Search for the cell housing the specified text and yield its [x, y] center coordinate. 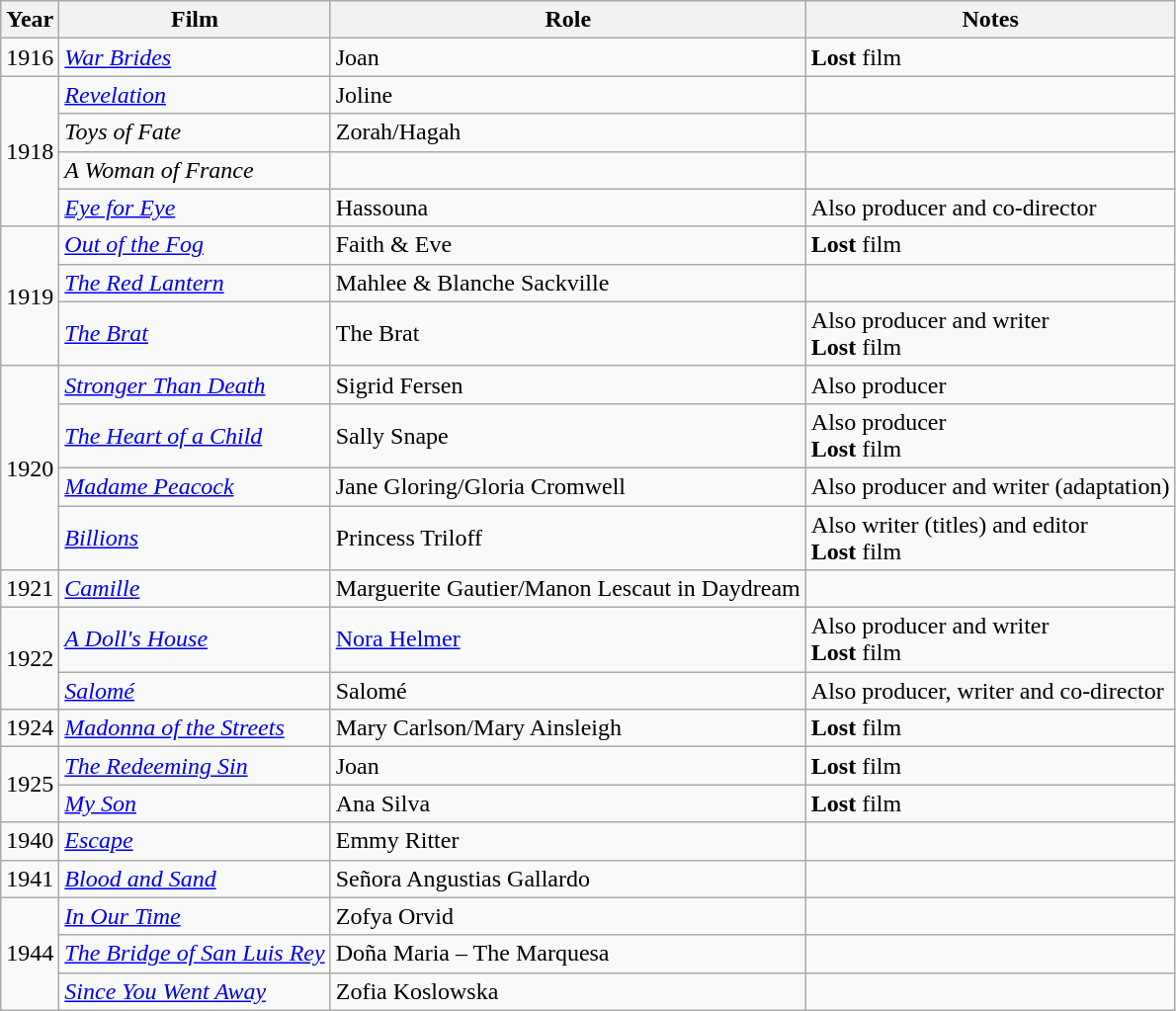
1918 [30, 151]
Madonna of the Streets [195, 728]
Sigrid Fersen [567, 384]
Also writer (titles) and editorLost film [990, 538]
1941 [30, 879]
Sally Snape [567, 435]
Eye for Eye [195, 208]
Nora Helmer [567, 640]
Camille [195, 589]
Marguerite Gautier/Manon Lescaut in Daydream [567, 589]
War Brides [195, 57]
Mary Carlson/Mary Ainsleigh [567, 728]
1921 [30, 589]
Also producer [990, 384]
Escape [195, 841]
Doña Maria – The Marquesa [567, 954]
The Bridge of San Luis Rey [195, 954]
Film [195, 20]
Ana Silva [567, 803]
Zofya Orvid [567, 916]
1924 [30, 728]
1919 [30, 296]
Notes [990, 20]
Faith & Eve [567, 245]
A Woman of France [195, 170]
The Heart of a Child [195, 435]
1922 [30, 658]
Since You Went Away [195, 991]
Also producer, writer and co-director [990, 691]
Billions [195, 538]
1920 [30, 467]
Princess Triloff [567, 538]
In Our Time [195, 916]
The Red Lantern [195, 283]
Stronger Than Death [195, 384]
1916 [30, 57]
Out of the Fog [195, 245]
A Doll's House [195, 640]
Joline [567, 95]
Also producer and writer (adaptation) [990, 486]
Jane Gloring/Gloria Cromwell [567, 486]
Role [567, 20]
Revelation [195, 95]
Mahlee & Blanche Sackville [567, 283]
Blood and Sand [195, 879]
Emmy Ritter [567, 841]
The Redeeming Sin [195, 766]
Zorah/Hagah [567, 132]
Toys of Fate [195, 132]
Also producer and co-director [990, 208]
Zofia Koslowska [567, 991]
1940 [30, 841]
1944 [30, 954]
Señora Angustias Gallardo [567, 879]
Year [30, 20]
1925 [30, 785]
Madame Peacock [195, 486]
Also producerLost film [990, 435]
Hassouna [567, 208]
My Son [195, 803]
